Identify which cell holds the provided text, then report its [x, y] central coordinate. 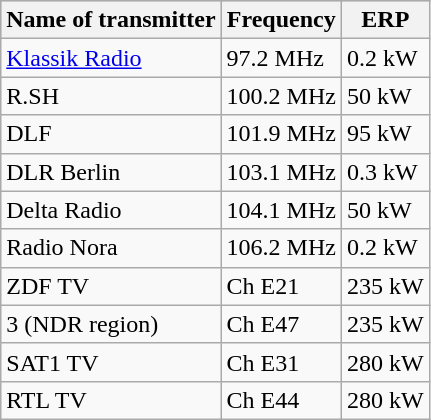
Name of transmitter [111, 20]
104.1 MHz [281, 210]
103.1 MHz [281, 172]
DLR Berlin [111, 172]
Klassik Radio [111, 58]
RTL TV [111, 400]
ZDF TV [111, 286]
101.9 MHz [281, 134]
ERP [385, 20]
Ch E44 [281, 400]
95 kW [385, 134]
R.SH [111, 96]
106.2 MHz [281, 248]
97.2 MHz [281, 58]
Ch E47 [281, 324]
Ch E21 [281, 286]
Radio Nora [111, 248]
Frequency [281, 20]
Ch E31 [281, 362]
3 (NDR region) [111, 324]
Delta Radio [111, 210]
DLF [111, 134]
100.2 MHz [281, 96]
SAT1 TV [111, 362]
0.3 kW [385, 172]
